Locate the cell with the specified text and output its [X, Y] center coordinate. 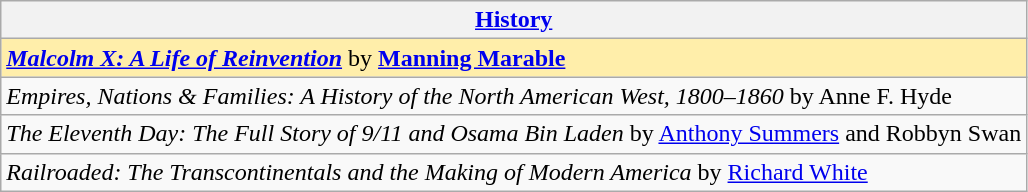
The Eleventh Day: The Full Story of 9/11 and Osama Bin Laden by Anthony Summers and Robbyn Swan [514, 134]
History [514, 20]
Malcolm X: A Life of Reinvention by Manning Marable [514, 58]
Railroaded: The Transcontinentals and the Making of Modern America by Richard White [514, 172]
Empires, Nations & Families: A History of the North American West, 1800–1860 by Anne F. Hyde [514, 96]
